Identify which cell holds the provided text, then report its [X, Y] central coordinate. 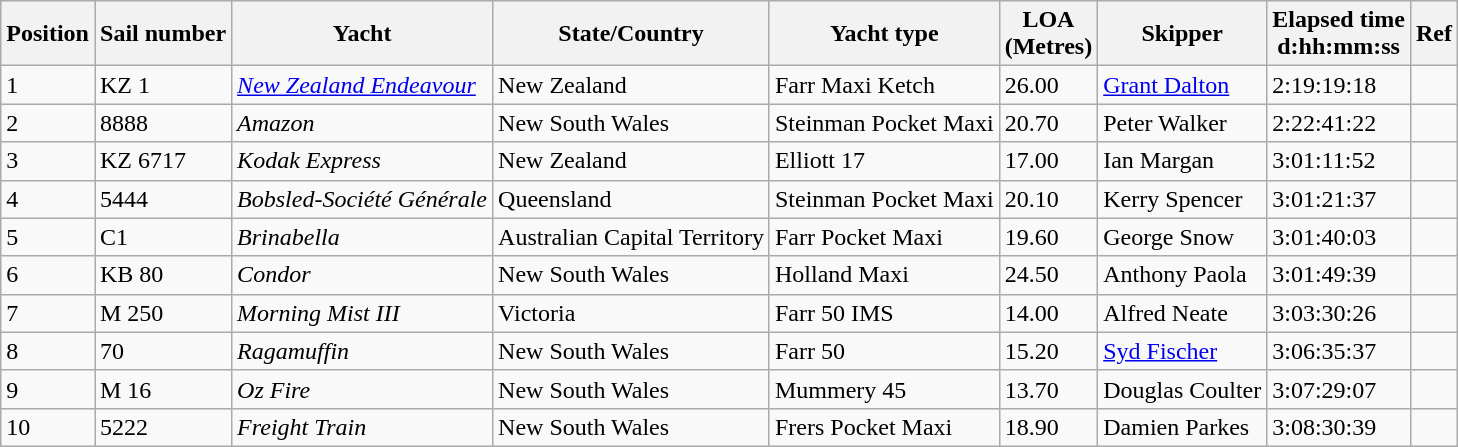
20.10 [1048, 199]
New Zealand Endeavour [362, 85]
Elapsed time d:hh:mm:ss [1339, 34]
7 [48, 313]
Farr 50 [884, 351]
Peter Walker [1182, 123]
Yacht type [884, 34]
Sail number [162, 34]
Brinabella [362, 237]
3:01:11:52 [1339, 161]
Morning Mist III [362, 313]
6 [48, 275]
70 [162, 351]
Skipper [1182, 34]
Australian Capital Territory [632, 237]
9 [48, 389]
8888 [162, 123]
26.00 [1048, 85]
8 [48, 351]
15.20 [1048, 351]
Mummery 45 [884, 389]
Condor [362, 275]
17.00 [1048, 161]
Oz Fire [362, 389]
Anthony Paola [1182, 275]
3 [48, 161]
Ref [1434, 34]
Holland Maxi [884, 275]
Queensland [632, 199]
Alfred Neate [1182, 313]
M 16 [162, 389]
KB 80 [162, 275]
20.70 [1048, 123]
Damien Parkes [1182, 427]
Victoria [632, 313]
2:22:41:22 [1339, 123]
1 [48, 85]
Kerry Spencer [1182, 199]
LOA (Metres) [1048, 34]
Elliott 17 [884, 161]
2:19:19:18 [1339, 85]
3:01:40:03 [1339, 237]
Ragamuffin [362, 351]
Ian Margan [1182, 161]
Grant Dalton [1182, 85]
Frers Pocket Maxi [884, 427]
Farr Maxi Ketch [884, 85]
3:08:30:39 [1339, 427]
10 [48, 427]
Freight Train [362, 427]
Douglas Coulter [1182, 389]
3:01:21:37 [1339, 199]
Syd Fischer [1182, 351]
24.50 [1048, 275]
2 [48, 123]
5222 [162, 427]
Farr 50 IMS [884, 313]
Amazon [362, 123]
19.60 [1048, 237]
5444 [162, 199]
Yacht [362, 34]
18.90 [1048, 427]
3:03:30:26 [1339, 313]
C1 [162, 237]
Bobsled-Société Générale [362, 199]
14.00 [1048, 313]
State/Country [632, 34]
4 [48, 199]
13.70 [1048, 389]
George Snow [1182, 237]
5 [48, 237]
Farr Pocket Maxi [884, 237]
3:07:29:07 [1339, 389]
KZ 6717 [162, 161]
Kodak Express [362, 161]
Position [48, 34]
3:06:35:37 [1339, 351]
KZ 1 [162, 85]
3:01:49:39 [1339, 275]
M 250 [162, 313]
